Return the [X, Y] coordinate for the center point of the cell that contains the specified text.  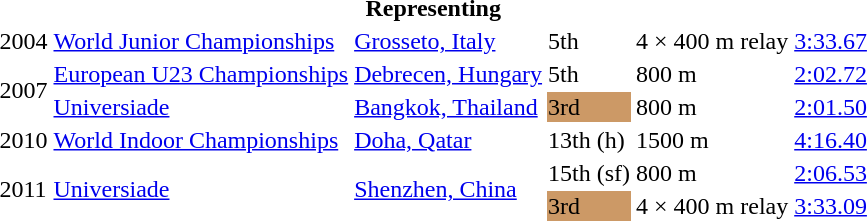
Shenzhen, China [448, 190]
15th (sf) [590, 173]
Grosseto, Italy [448, 41]
1500 m [712, 140]
World Junior Championships [201, 41]
Doha, Qatar [448, 140]
Debrecen, Hungary [448, 74]
Bangkok, Thailand [448, 107]
European U23 Championships [201, 74]
13th (h) [590, 140]
World Indoor Championships [201, 140]
